Identify which cell holds the provided text, then report its [X, Y] central coordinate. 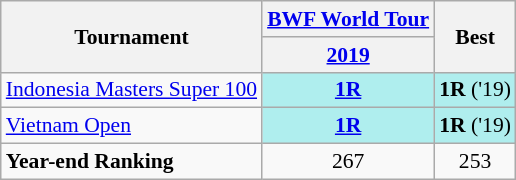
Best [475, 36]
267 [348, 162]
Year-end Ranking [132, 162]
BWF World Tour [348, 19]
2019 [348, 55]
253 [475, 162]
Indonesia Masters Super 100 [132, 90]
Tournament [132, 36]
Vietnam Open [132, 126]
